Find where the given text appears and provide that cell's center as (X, Y) coordinate. 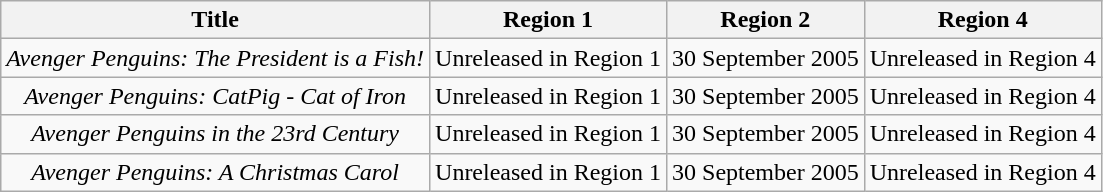
Region 1 (548, 20)
Region 2 (766, 20)
Avenger Penguins in the 23rd Century (216, 134)
Region 4 (982, 20)
Avenger Penguins: A Christmas Carol (216, 172)
Title (216, 20)
Avenger Penguins: CatPig - Cat of Iron (216, 96)
Avenger Penguins: The President is a Fish! (216, 58)
